Determine the [X, Y] coordinate at the center of the cell enclosing the given text.  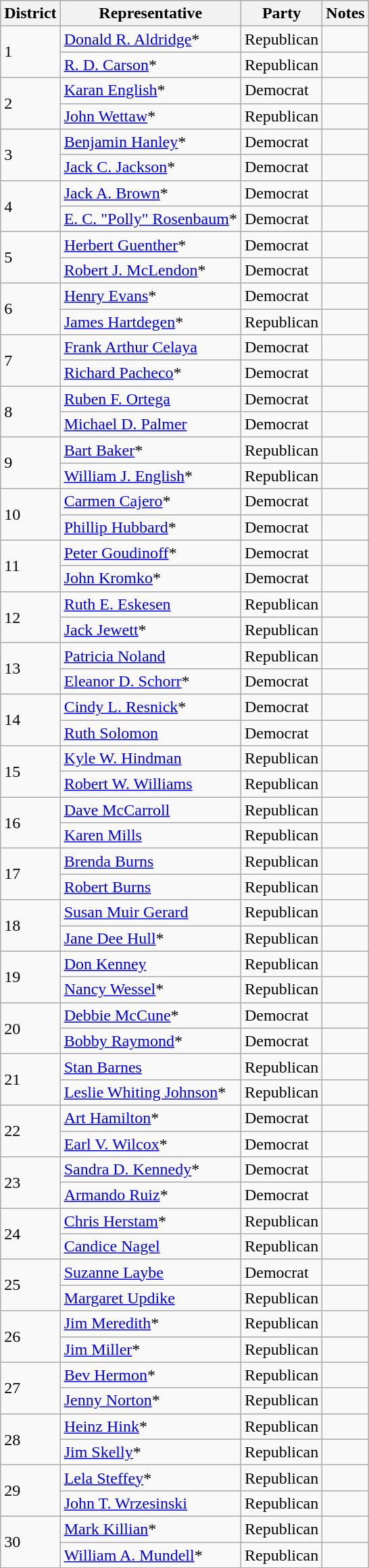
Nancy Wessel* [150, 990]
18 [30, 925]
E. C. "Polly" Rosenbaum* [150, 219]
Robert J. McLendon* [150, 270]
Notes [345, 13]
Herbert Guenther* [150, 244]
Kyle W. Hindman [150, 759]
Phillip Hubbard* [150, 527]
Cindy L. Resnick* [150, 707]
29 [30, 1490]
17 [30, 874]
11 [30, 566]
Jack Jewett* [150, 630]
19 [30, 977]
Jim Meredith* [150, 1324]
24 [30, 1234]
Bobby Raymond* [150, 1041]
Susan Muir Gerard [150, 913]
Robert Burns [150, 887]
Ruth Solomon [150, 732]
Richard Pacheco* [150, 373]
28 [30, 1439]
Art Hamilton* [150, 1118]
23 [30, 1183]
Carmen Cajero* [150, 502]
2 [30, 103]
Chris Herstam* [150, 1221]
Representative [150, 13]
Jane Dee Hull* [150, 938]
10 [30, 514]
4 [30, 206]
Eleanor D. Schorr* [150, 681]
26 [30, 1336]
Michael D. Palmer [150, 425]
Patricia Noland [150, 655]
16 [30, 823]
Jenny Norton* [150, 1401]
Bev Hermon* [150, 1375]
Leslie Whiting Johnson* [150, 1092]
Karan English* [150, 90]
Candice Nagel [150, 1247]
Party [281, 13]
7 [30, 360]
Armando Ruiz* [150, 1195]
Mark Killian* [150, 1529]
Karen Mills [150, 836]
William J. English* [150, 476]
25 [30, 1285]
20 [30, 1028]
9 [30, 463]
5 [30, 257]
Sandra D. Kennedy* [150, 1170]
Jack C. Jackson* [150, 167]
Earl V. Wilcox* [150, 1144]
Heinz Hink* [150, 1426]
27 [30, 1388]
Brenda Burns [150, 861]
John Kromko* [150, 578]
Don Kenney [150, 964]
Benjamin Hanley* [150, 142]
Jack A. Brown* [150, 193]
Jim Miller* [150, 1349]
6 [30, 308]
Dave McCarroll [150, 810]
R. D. Carson* [150, 65]
District [30, 13]
30 [30, 1542]
Peter Goudinoff* [150, 553]
12 [30, 617]
3 [30, 155]
Donald R. Aldridge* [150, 39]
Suzanne Laybe [150, 1272]
William A. Mundell* [150, 1555]
Debbie McCune* [150, 1015]
James Hartdegen* [150, 322]
22 [30, 1131]
15 [30, 772]
John T. Wrzesinski [150, 1503]
Margaret Updike [150, 1298]
Lela Steffey* [150, 1478]
Ruben F. Ortega [150, 399]
13 [30, 668]
14 [30, 720]
1 [30, 52]
Ruth E. Eskesen [150, 604]
Henry Evans* [150, 296]
21 [30, 1079]
Robert W. Williams [150, 784]
8 [30, 412]
Jim Skelly* [150, 1452]
Stan Barnes [150, 1066]
Bart Baker* [150, 450]
Frank Arthur Celaya [150, 348]
John Wettaw* [150, 116]
